Return the (X, Y) coordinate for the center point of the cell that contains the specified text.  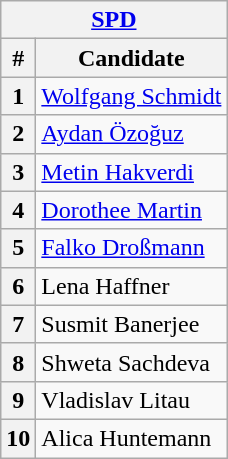
Vladislav Litau (132, 400)
Lena Haffner (132, 286)
9 (18, 400)
Wolfgang Schmidt (132, 96)
Alica Huntemann (132, 438)
1 (18, 96)
# (18, 58)
Aydan Özoğuz (132, 134)
5 (18, 248)
SPD (114, 20)
2 (18, 134)
8 (18, 362)
Shweta Sachdeva (132, 362)
Susmit Banerjee (132, 324)
4 (18, 210)
Dorothee Martin (132, 210)
Metin Hakverdi (132, 172)
10 (18, 438)
6 (18, 286)
7 (18, 324)
Falko Droßmann (132, 248)
3 (18, 172)
Candidate (132, 58)
